Locate the cell with the specified text and output its [x, y] center coordinate. 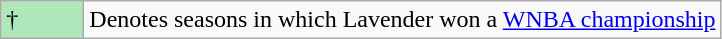
Denotes seasons in which Lavender won a WNBA championship [402, 20]
† [42, 20]
